Search for the cell housing the specified text and yield its (x, y) center coordinate. 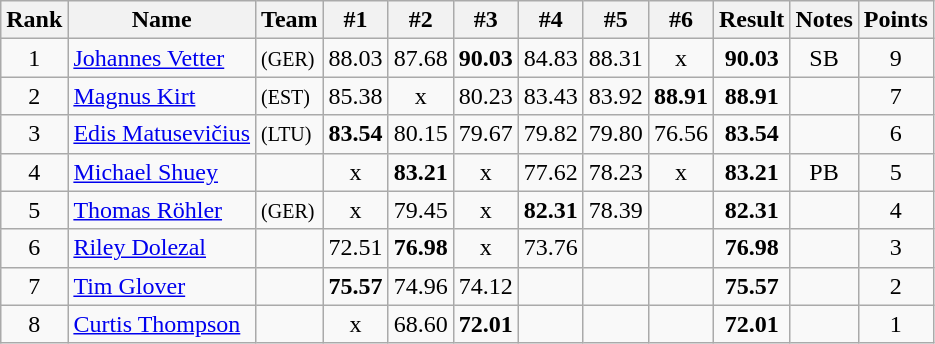
68.60 (420, 324)
PB (824, 172)
Rank (34, 20)
77.62 (550, 172)
80.23 (486, 96)
#5 (616, 20)
85.38 (356, 96)
(EST) (290, 96)
78.23 (616, 172)
#3 (486, 20)
Michael Shuey (162, 172)
SB (824, 58)
Curtis Thompson (162, 324)
74.96 (420, 286)
83.92 (616, 96)
8 (34, 324)
Magnus Kirt (162, 96)
80.15 (420, 134)
Result (751, 20)
79.67 (486, 134)
72.51 (356, 248)
87.68 (420, 58)
73.76 (550, 248)
79.80 (616, 134)
#6 (680, 20)
Edis Matusevičius (162, 134)
78.39 (616, 210)
#2 (420, 20)
88.03 (356, 58)
Thomas Röhler (162, 210)
Points (896, 20)
9 (896, 58)
74.12 (486, 286)
Notes (824, 20)
84.83 (550, 58)
88.31 (616, 58)
76.56 (680, 134)
Tim Glover (162, 286)
Riley Dolezal (162, 248)
Team (290, 20)
#1 (356, 20)
Name (162, 20)
(LTU) (290, 134)
Johannes Vetter (162, 58)
79.45 (420, 210)
83.43 (550, 96)
79.82 (550, 134)
#4 (550, 20)
